Detect which cell encompasses the target text, then output its [X, Y] center coordinate. 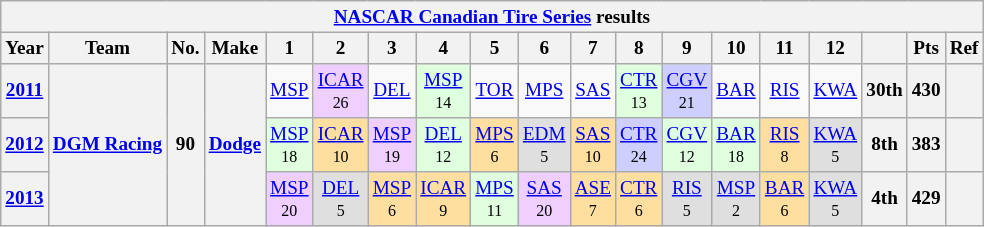
430 [926, 91]
MSP 18 [290, 145]
8th [884, 145]
SAS 10 [592, 145]
No. [186, 48]
Dodge [234, 145]
DGM Racing [107, 145]
MSP [290, 91]
3 [392, 48]
Year [25, 48]
2013 [25, 199]
RIS 8 [784, 145]
5 [495, 48]
RIS [784, 91]
Ref [964, 48]
4 [444, 48]
NASCAR Canadian Tire Series results [492, 17]
429 [926, 199]
CGV 12 [687, 145]
Make [234, 48]
30th [884, 91]
EDM 5 [544, 145]
CGV 21 [687, 91]
2011 [25, 91]
DEL 12 [444, 145]
7 [592, 48]
CTR 6 [639, 199]
383 [926, 145]
12 [836, 48]
SAS [592, 91]
ICAR 10 [340, 145]
4th [884, 199]
9 [687, 48]
2012 [25, 145]
BAR 18 [736, 145]
DEL [392, 91]
MSP 19 [392, 145]
MSP 14 [444, 91]
MPS 11 [495, 199]
DEL 5 [340, 199]
MSP 6 [392, 199]
KWA [836, 91]
6 [544, 48]
1 [290, 48]
Team [107, 48]
11 [784, 48]
CTR 24 [639, 145]
TOR [495, 91]
Pts [926, 48]
SAS 20 [544, 199]
MPS [544, 91]
90 [186, 145]
ICAR 9 [444, 199]
BAR 6 [784, 199]
CTR 13 [639, 91]
ASE 7 [592, 199]
10 [736, 48]
ICAR 26 [340, 91]
2 [340, 48]
RIS 5 [687, 199]
MSP 20 [290, 199]
MSP 2 [736, 199]
8 [639, 48]
BAR [736, 91]
MPS 6 [495, 145]
